Find where the given text appears and provide that cell's center as (x, y) coordinate. 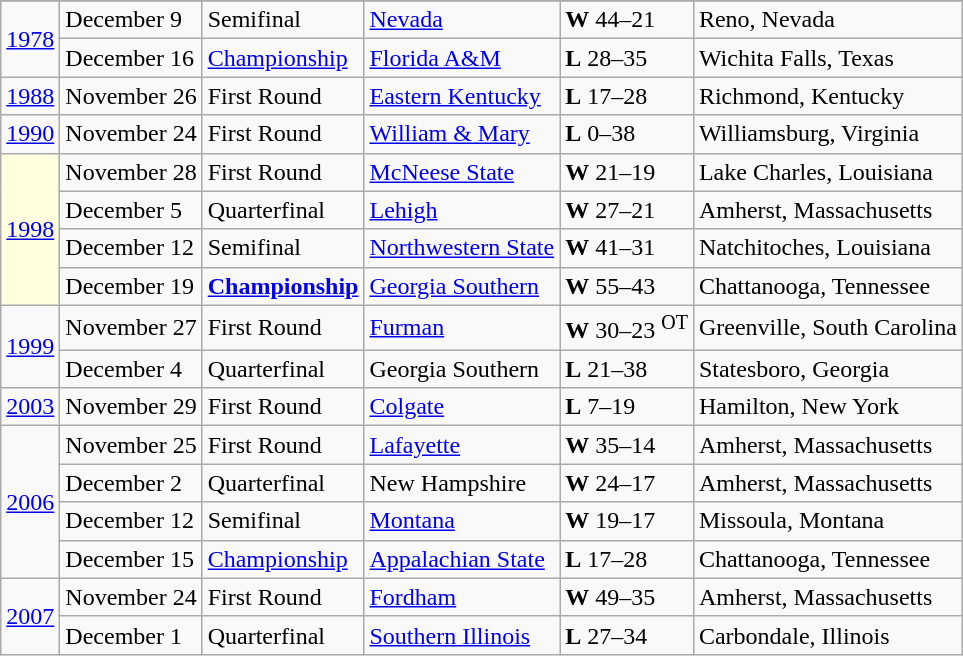
Natchitoches, Louisiana (828, 248)
1999 (30, 346)
Greenville, South Carolina (828, 328)
1988 (30, 96)
W 30–23 OT (627, 328)
McNeese State (462, 172)
L 7–19 (627, 407)
Colgate (462, 407)
L 27–34 (627, 635)
Eastern Kentucky (462, 96)
December 5 (131, 210)
December 19 (131, 286)
William & Mary (462, 134)
W 49–35 (627, 597)
1998 (30, 229)
Northwestern State (462, 248)
Statesboro, Georgia (828, 369)
L 21–38 (627, 369)
W 21–19 (627, 172)
L 28–35 (627, 58)
Lehigh (462, 210)
Fordham (462, 597)
Appalachian State (462, 559)
2007 (30, 616)
Missoula, Montana (828, 521)
2006 (30, 502)
Reno, Nevada (828, 20)
Hamilton, New York (828, 407)
W 41–31 (627, 248)
W 19–17 (627, 521)
Southern Illinois (462, 635)
Carbondale, Illinois (828, 635)
Lake Charles, Louisiana (828, 172)
Richmond, Kentucky (828, 96)
November 28 (131, 172)
Williamsburg, Virginia (828, 134)
Lafayette (462, 445)
November 26 (131, 96)
Florida A&M (462, 58)
Montana (462, 521)
W 27–21 (627, 210)
2003 (30, 407)
W 24–17 (627, 483)
December 9 (131, 20)
W 44–21 (627, 20)
December 2 (131, 483)
November 25 (131, 445)
1990 (30, 134)
Nevada (462, 20)
L 0–38 (627, 134)
New Hampshire (462, 483)
W 35–14 (627, 445)
1978 (30, 39)
December 15 (131, 559)
Wichita Falls, Texas (828, 58)
November 29 (131, 407)
December 1 (131, 635)
Furman (462, 328)
November 27 (131, 328)
W 55–43 (627, 286)
December 4 (131, 369)
December 16 (131, 58)
